From the cell containing the given text, extract its center point as (x, y) coordinate. 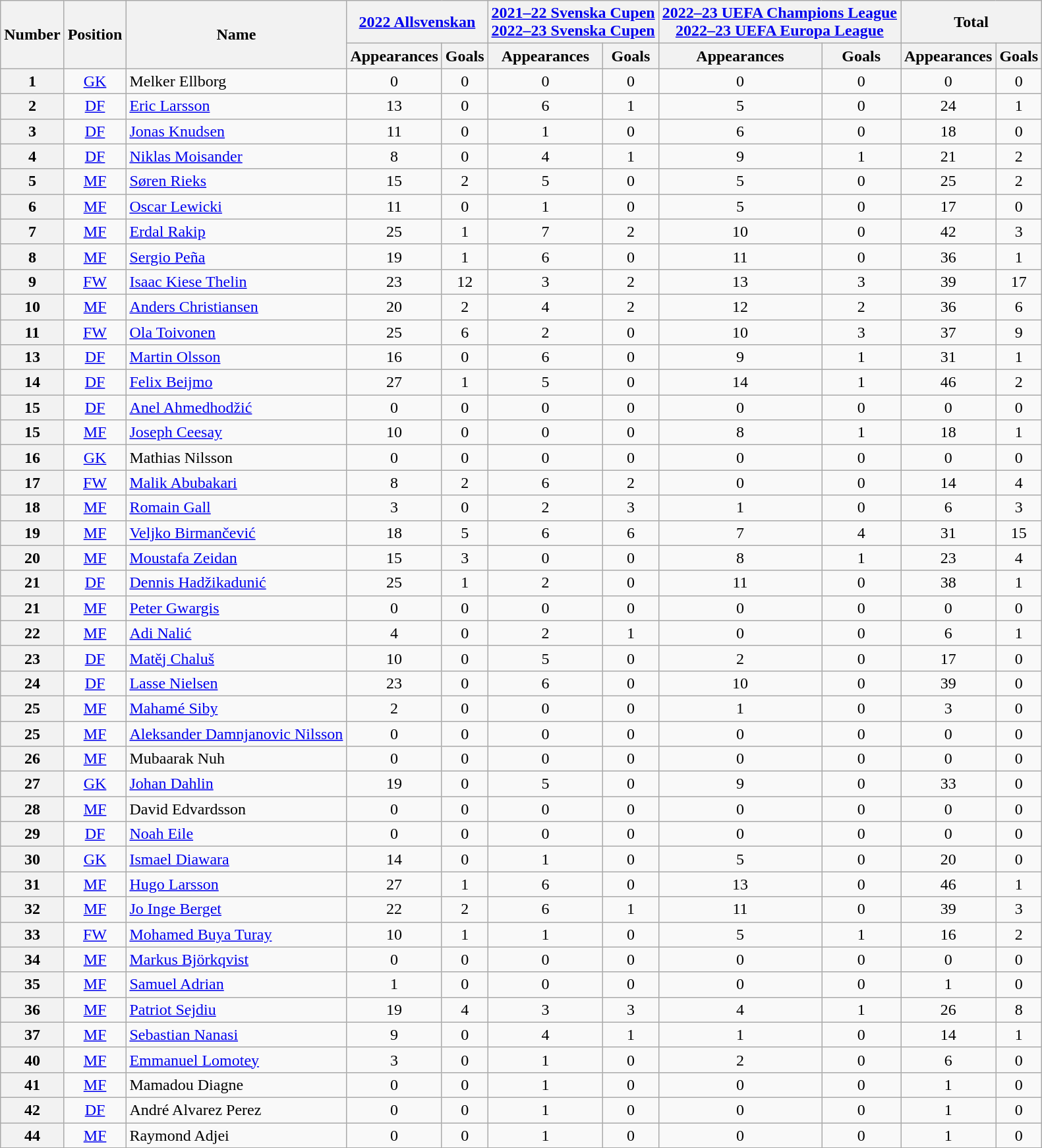
Raymond Adjei (236, 1135)
André Alvarez Perez (236, 1110)
35 (32, 984)
Patriot Sejdiu (236, 1010)
Mubaarak Nuh (236, 759)
Martin Olsson (236, 357)
Samuel Adrian (236, 984)
2021–22 Svenska Cupen2022–23 Svenska Cupen (573, 22)
Joseph Ceesay (236, 433)
Søren Rieks (236, 181)
38 (948, 583)
Dennis Hadžikadunić (236, 583)
Peter Gwargis (236, 608)
30 (32, 859)
Oscar Lewicki (236, 206)
Anders Christiansen (236, 307)
Johan Dahlin (236, 784)
Position (95, 34)
Romain Gall (236, 508)
Veljko Birmančević (236, 533)
Hugo Larsson (236, 884)
Noah Eile (236, 834)
41 (32, 1085)
Moustafa Zeidan (236, 558)
Ismael Diawara (236, 859)
Anel Ahmedhodžić (236, 408)
44 (32, 1135)
Mahamé Siby (236, 708)
Isaac Kiese Thelin (236, 282)
David Edvardsson (236, 809)
Felix Beijmo (236, 382)
Total (971, 22)
Adi Nalić (236, 633)
Erdal Rakip (236, 231)
Number (32, 34)
40 (32, 1060)
Name (236, 34)
Lasse Nielsen (236, 683)
Emmanuel Lomotey (236, 1060)
Markus Björkqvist (236, 959)
Malik Abubakari (236, 483)
Jonas Knudsen (236, 131)
Aleksander Damnjanovic Nilsson (236, 734)
Sebastian Nanasi (236, 1035)
Mamadou Diagne (236, 1085)
Niklas Moisander (236, 156)
34 (32, 959)
Mohamed Buya Turay (236, 934)
32 (32, 909)
Sergio Peña (236, 257)
29 (32, 834)
Mathias Nilsson (236, 458)
2022 Allsvenskan (417, 22)
Eric Larsson (236, 106)
Matěj Chaluš (236, 658)
28 (32, 809)
Jo Inge Berget (236, 909)
Melker Ellborg (236, 81)
Ola Toivonen (236, 332)
2022–23 UEFA Champions League2022–23 UEFA Europa League (779, 22)
